For the text-containing cell, return its midpoint in [X, Y] coordinate format. 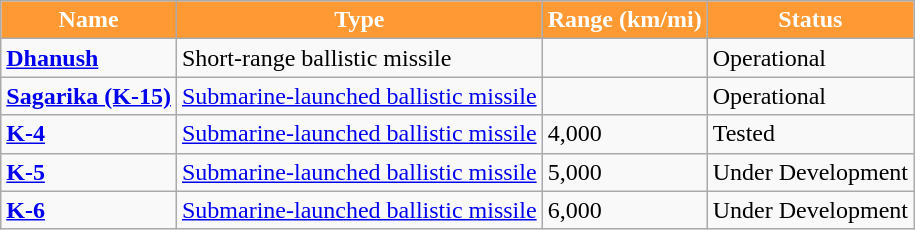
5,000 [624, 172]
Status [810, 20]
Tested [810, 134]
4,000 [624, 134]
Type [359, 20]
K-6 [89, 210]
6,000 [624, 210]
Sagarika (K-15) [89, 96]
K-5 [89, 172]
Dhanush [89, 58]
Range (km/mi) [624, 20]
Short-range ballistic missile [359, 58]
Name [89, 20]
K-4 [89, 134]
